Return [X, Y] of the center of cell containing provided text 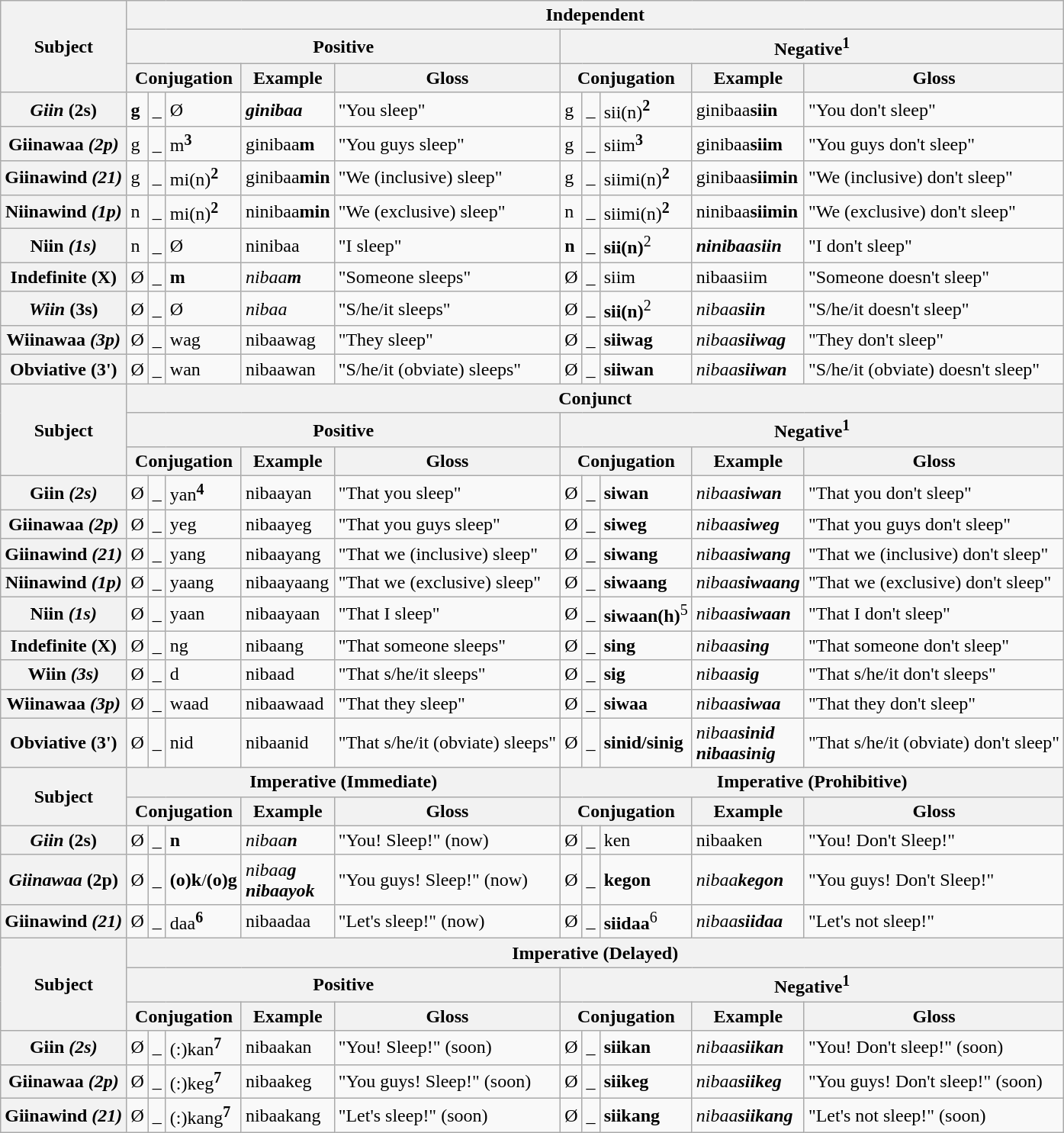
nibaawaad [288, 703]
"That we (inclusive) sleep" [447, 553]
"You sleep" [447, 110]
siidaa6 [645, 922]
siwang [645, 553]
wan [203, 369]
"That you guys don't sleep" [934, 524]
siiwag [645, 340]
nibaayaan [288, 613]
ng [203, 645]
"That s/he/it (obviate) don't sleep" [934, 743]
"You! Don't Sleep!" [934, 840]
nibaakeg [288, 1082]
"That we (exclusive) don't sleep" [934, 582]
"Let's not sleep!" (soon) [934, 1115]
"You guys don't sleep" [934, 143]
"That someone sleeps" [447, 645]
nibaakang [288, 1115]
nibaayan [288, 493]
"Let's not sleep!" [934, 922]
Imperative (Prohibitive) [812, 782]
"You guys! Sleep!" (soon) [447, 1082]
"S/he/it (obviate) doesn't sleep" [934, 369]
nibaa [288, 308]
nibaasiikan [747, 1048]
"Someone sleeps" [447, 277]
ginibaasiin [747, 110]
nibaasiin [747, 308]
nibaasiidaa [747, 922]
nibaasiim [747, 277]
Independent [595, 15]
siwaang [645, 582]
nibaasiwang [747, 553]
nibaayaang [288, 582]
"That you don't sleep" [934, 493]
sing [645, 645]
nibaan [288, 840]
nibaakan [288, 1048]
ginibaamin [288, 179]
ginibaasiim [747, 143]
ninibaasiin [747, 246]
siwaa [645, 703]
wag [203, 340]
"You don't sleep" [934, 110]
yaan [203, 613]
"You! Don't sleep!" (soon) [934, 1048]
"S/he/it doesn't sleep" [934, 308]
(:)kan7 [203, 1048]
waad [203, 703]
"You! Sleep!" (soon) [447, 1048]
nibaayang [288, 553]
ginibaa [288, 110]
"You guys! Don't Sleep!" [934, 879]
"We (inclusive) sleep" [447, 179]
"We (exclusive) sleep" [447, 212]
nibaam [288, 277]
nibaadaa [288, 922]
"They don't sleep" [934, 340]
ninibaamin [288, 212]
nibaanid [288, 743]
"That someone don't sleep" [934, 645]
nibaad [288, 674]
nibaasiiwag [747, 340]
"Let's sleep!" (now) [447, 922]
nibaakegon [747, 879]
"S/he/it (obviate) sleeps" [447, 369]
"Let's sleep!" (soon) [447, 1115]
nibaawan [288, 369]
siikang [645, 1115]
ginibaasiimin [747, 179]
"That they don't sleep" [934, 703]
ken [645, 840]
nibaasiwaan [747, 613]
nibaasiiwan [747, 369]
ninibaasiimin [747, 212]
siwan [645, 493]
(o)k/(o)g [203, 879]
"That we (inclusive) don't sleep" [934, 553]
sinid/sinig [645, 743]
"S/he/it sleeps" [447, 308]
(:)kang7 [203, 1115]
nibaasiwaang [747, 582]
"That they sleep" [447, 703]
nibaasiikang [747, 1115]
"That you sleep" [447, 493]
nid [203, 743]
nibaang [288, 645]
m [203, 277]
nibaasiikeg [747, 1082]
nibaasig [747, 674]
siim3 [645, 143]
"That we (exclusive) sleep" [447, 582]
Imperative (Delayed) [595, 953]
"We (exclusive) don't sleep" [934, 212]
"That s/he/it don't sleeps" [934, 674]
"That I don't sleep" [934, 613]
daa6 [203, 922]
"I don't sleep" [934, 246]
nibaasiweg [747, 524]
m3 [203, 143]
nibaasiwan [747, 493]
yeg [203, 524]
"That s/he/it sleeps" [447, 674]
nibaawag [288, 340]
siikeg [645, 1082]
"They sleep" [447, 340]
"You! Sleep!" (now) [447, 840]
nibaasinidnibaasinig [747, 743]
"That I sleep" [447, 613]
"You guys sleep" [447, 143]
"That you guys sleep" [447, 524]
"You guys! Don't sleep!" (soon) [934, 1082]
nibaayeg [288, 524]
siiwan [645, 369]
ginibaam [288, 143]
nibaagnibaayok [288, 879]
nibaasing [747, 645]
nibaaken [747, 840]
kegon [645, 879]
yaang [203, 582]
(:)keg7 [203, 1082]
nibaasiwaa [747, 703]
"Someone doesn't sleep" [934, 277]
"We (inclusive) don't sleep" [934, 179]
yang [203, 553]
yan4 [203, 493]
"You guys! Sleep!" (now) [447, 879]
siweg [645, 524]
siikan [645, 1048]
sig [645, 674]
siim [645, 277]
ninibaa [288, 246]
d [203, 674]
Imperative (Immediate) [343, 782]
"I sleep" [447, 246]
Conjunct [595, 398]
siwaan(h)5 [645, 613]
"That s/he/it (obviate) sleeps" [447, 743]
